Provide the (x, y) coordinate of the cell's center where the given text is located.  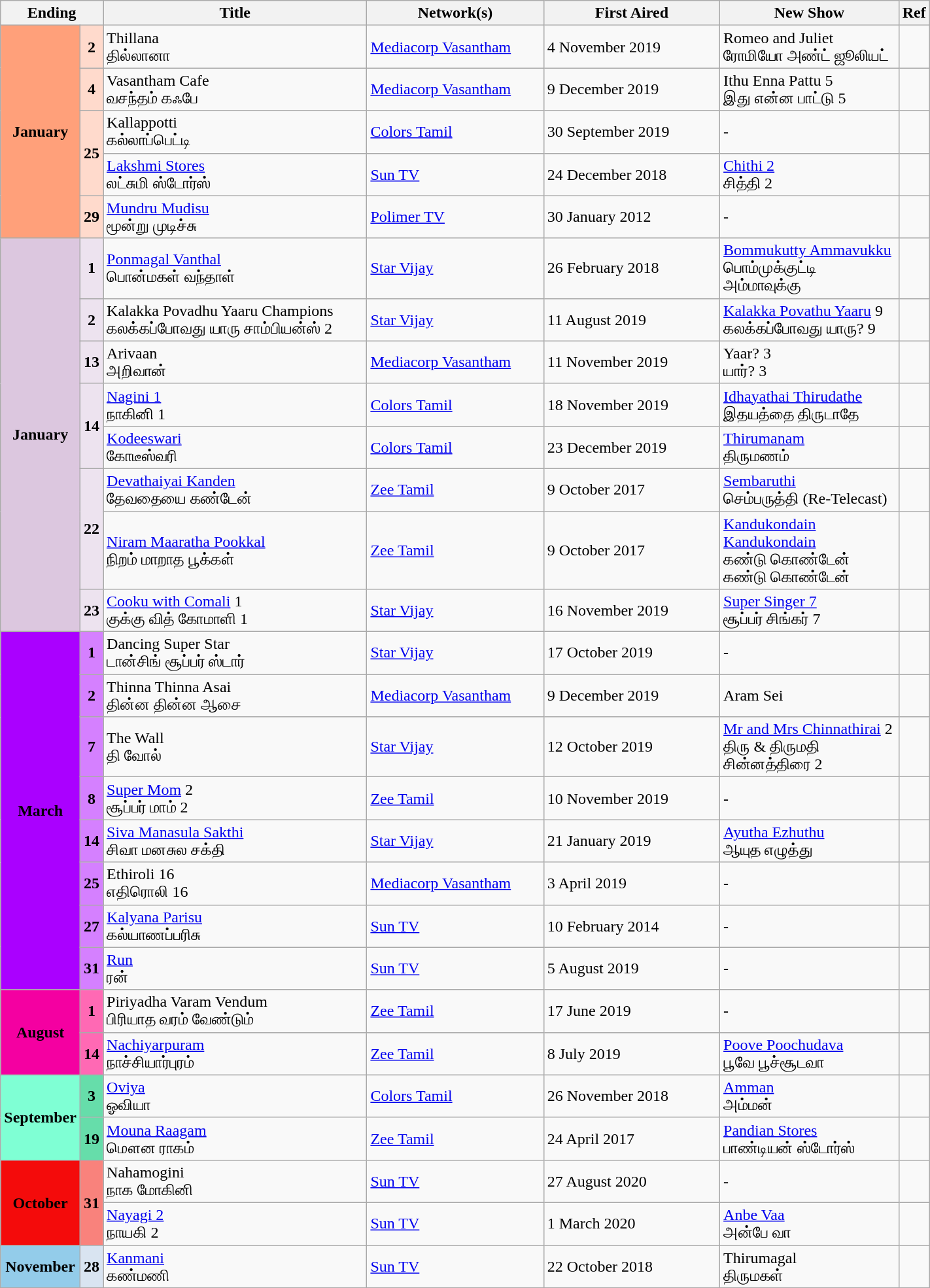
Amman அம்மன் (810, 1096)
17 June 2019 (632, 1011)
Mouna Raagam மௌன ராகம் (235, 1138)
Thillana தில்லானா (235, 47)
30 January 2012 (632, 217)
22 (92, 529)
Network(s) (455, 13)
Dancing Super Star டான்சிங் சூப்பர் ஸ்டார் (235, 653)
Devathaiyai Kanden தேவதையை கண்டேன் (235, 489)
Aram Sei (810, 696)
Thirumanam திருமணம் (810, 447)
Kallappotti கல்லாப்பெட்டி (235, 132)
Lakshmi Stores லட்சுமி ஸ்டோர்ஸ் (235, 174)
Ethiroli 16 எதிரொலி 16 (235, 883)
Nagini 1 நாகினி 1 (235, 404)
21 January 2019 (632, 841)
Oviya ஓவியா (235, 1096)
18 November 2019 (632, 404)
Arivaan அறிவான் (235, 362)
Nayagi 2 நாயகி 2 (235, 1223)
10 February 2014 (632, 926)
Anbe Vaa அன்பே வா (810, 1223)
Romeo and Juliet ரோமியோ அண்ட் ஜூலியட் (810, 47)
13 (92, 362)
12 October 2019 (632, 747)
4 November 2019 (632, 47)
23 (92, 611)
27 August 2020 (632, 1181)
19 (92, 1138)
29 (92, 217)
Kalakka Povadhu Yaaru Champions கலக்கப்போவது யாரு சாம்பியன்ஸ் 2 (235, 319)
24 December 2018 (632, 174)
23 December 2019 (632, 447)
Cooku with Comali 1 குக்கு வித் கோமாளி 1 (235, 611)
Ithu Enna Pattu 5 இது என்ன பாட்டு 5 (810, 89)
Kalyana Parisu கல்யாணப்பரிசு (235, 926)
Siva Manasula Sakthi சிவா மனசுல சக்தி (235, 841)
Kandukondain Kandukondain கண்டு கொண்டேன் கண்டு கொண்டேன் (810, 551)
New Show (810, 13)
11 August 2019 (632, 319)
Ayutha Ezhuthu ஆயுத எழுத்து (810, 841)
The Wall தி வோல் (235, 747)
Nahamogini நாக மோகினி (235, 1181)
Super Singer 7 சூப்பர் சிங்கர் 7 (810, 611)
Chithi 2 சித்தி 2 (810, 174)
17 October 2019 (632, 653)
Poove Poochudava பூவே பூச்சூடவா (810, 1053)
Kodeeswari கோடீஸ்வரி (235, 447)
8 July 2019 (632, 1053)
Title (235, 13)
Nachiyarpuram நாச்சியார்புரம் (235, 1053)
26 November 2018 (632, 1096)
3 April 2019 (632, 883)
October (41, 1202)
Pandian Stores பாண்டியன் ஸ்டோர்ஸ் (810, 1138)
Mundru Mudisu மூன்று முடிச்சு (235, 217)
Piriyadha Varam Vendum பிரியாத வரம் வேண்டும் (235, 1011)
4 (92, 89)
Bommukutty Ammavukku பொம்முக்குட்டி அம்மாவுக்கு (810, 268)
Kanmani கண்மணி (235, 1266)
16 November 2019 (632, 611)
30 September 2019 (632, 132)
7 (92, 747)
8 (92, 798)
1 March 2020 (632, 1223)
Niram Maaratha Pookkal நிறம் மாறாத பூக்கள் (235, 551)
August (41, 1032)
Mr and Mrs Chinnathirai 2 திரு & திருமதி சின்னத்திரை 2 (810, 747)
Super Mom 2 சூப்பர் மாம் 2 (235, 798)
Kalakka Povathu Yaaru 9 கலக்கப்போவது யாரு? 9 (810, 319)
Sembaruthi செம்பருத்தி (Re-Telecast) (810, 489)
Thinna Thinna Asai தின்ன தின்ன ஆசை (235, 696)
3 (92, 1096)
5 August 2019 (632, 968)
28 (92, 1266)
27 (92, 926)
22 October 2018 (632, 1266)
Ending (52, 13)
Ref (914, 13)
Idhayathai Thirudathe இதயத்தை திருடாதே (810, 404)
March (41, 811)
November (41, 1266)
10 November 2019 (632, 798)
26 February 2018 (632, 268)
Vasantham Cafe வசந்தம் கஃபே (235, 89)
Ponmagal Vanthal பொன்மகள் வந்தாள் (235, 268)
Thirumagal திருமகள் (810, 1266)
Yaar? 3 யார்? 3 (810, 362)
First Aired (632, 13)
September (41, 1117)
24 April 2017 (632, 1138)
Run ரன் (235, 968)
Polimer TV (455, 217)
11 November 2019 (632, 362)
